Search for the cell housing the specified text and yield its [X, Y] center coordinate. 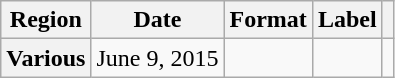
Date [158, 20]
June 9, 2015 [158, 58]
Label [347, 20]
Region [46, 20]
Various [46, 58]
Format [268, 20]
